Find where the given text appears and provide that cell's center as (X, Y) coordinate. 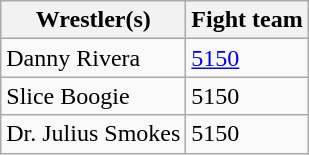
Slice Boogie (94, 96)
Fight team (247, 20)
Wrestler(s) (94, 20)
Danny Rivera (94, 58)
Dr. Julius Smokes (94, 134)
